Return the (X, Y) coordinate for the center point of the cell that contains the specified text.  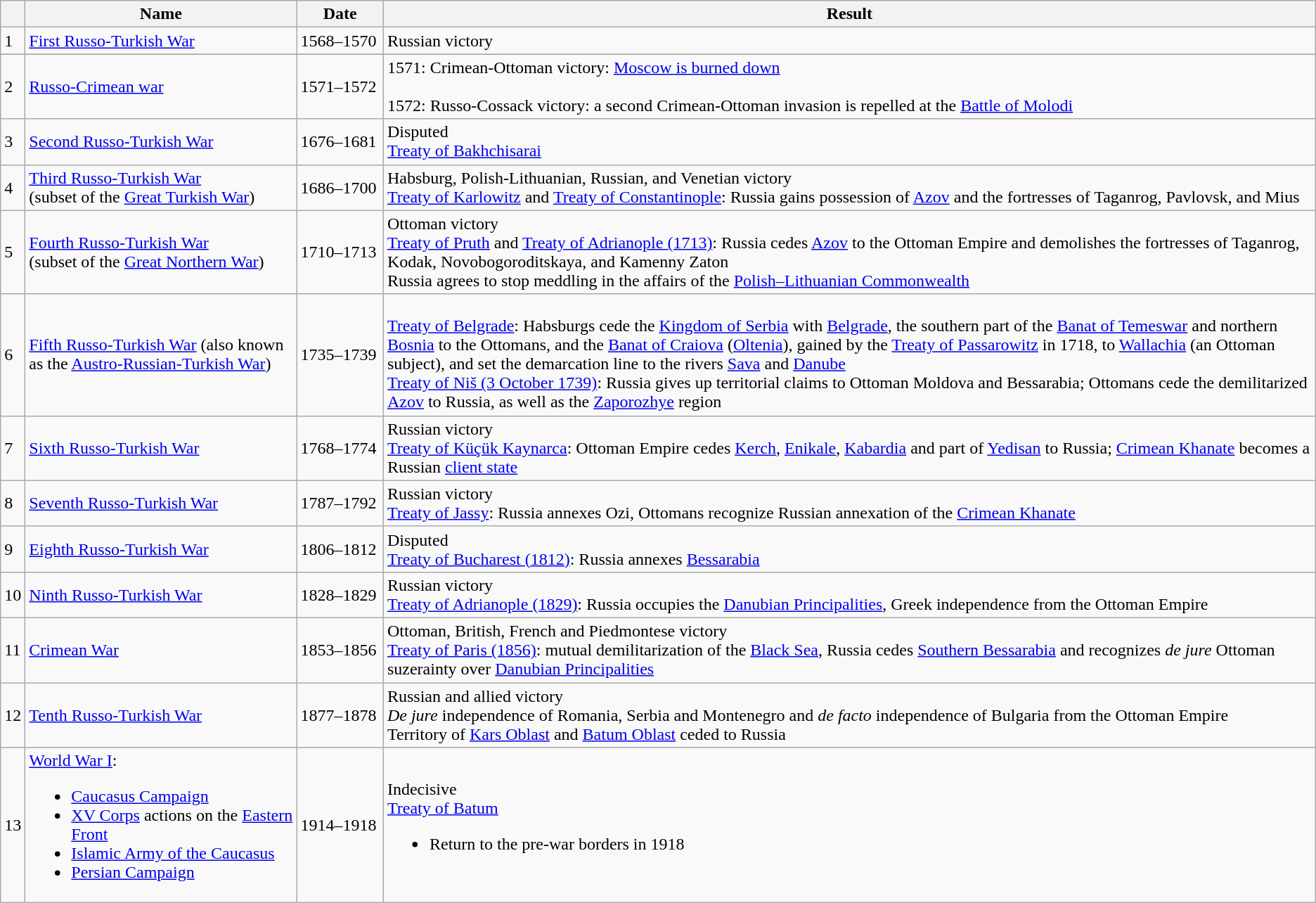
IndecisiveTreaty of BatumReturn to the pre-war borders in 1918 (849, 826)
Ninth Russo-Turkish War (161, 595)
Crimean War (161, 650)
1676–1681 (340, 142)
8 (13, 504)
Russian victory (849, 41)
1787–1792 (340, 504)
Result (849, 14)
13 (13, 826)
Fifth Russo-Turkish War (also known as the Austro-Russian-Turkish War) (161, 354)
Eighth Russo-Turkish War (161, 549)
1853–1856 (340, 650)
1568–1570 (340, 41)
Third Russo-Turkish War(subset of the Great Turkish War) (161, 187)
5 (13, 252)
Date (340, 14)
1571–1572 (340, 87)
1806–1812 (340, 549)
4 (13, 187)
DisputedTreaty of Bakhchisarai (849, 142)
1 (13, 41)
6 (13, 354)
2 (13, 87)
1686–1700 (340, 187)
11 (13, 650)
Second Russo-Turkish War (161, 142)
Russo-Crimean war (161, 87)
DisputedTreaty of Bucharest (1812): Russia annexes Bessarabia (849, 549)
Name (161, 14)
1735–1739 (340, 354)
3 (13, 142)
7 (13, 448)
9 (13, 549)
12 (13, 715)
Tenth Russo-Turkish War (161, 715)
World War I:Caucasus CampaignXV Corps actions on the Eastern FrontIslamic Army of the CaucasusPersian Campaign (161, 826)
1768–1774 (340, 448)
1877–1878 (340, 715)
1828–1829 (340, 595)
Sixth Russo-Turkish War (161, 448)
10 (13, 595)
Russian victoryTreaty of Jassy: Russia annexes Ozi, Ottomans recognize Russian annexation of the Crimean Khanate (849, 504)
Fourth Russo-Turkish War(subset of the Great Northern War) (161, 252)
Russian victoryTreaty of Adrianople (1829): Russia occupies the Danubian Principalities, Greek independence from the Ottoman Empire (849, 595)
First Russo-Turkish War (161, 41)
1914–1918 (340, 826)
1710–1713 (340, 252)
Seventh Russo-Turkish War (161, 504)
